Identify which cell holds the provided text, then report its [x, y] central coordinate. 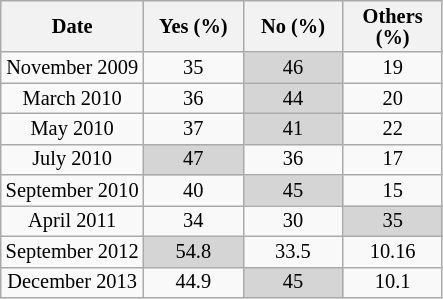
15 [393, 190]
20 [393, 98]
19 [393, 68]
Date [72, 26]
30 [293, 220]
17 [393, 160]
November 2009 [72, 68]
July 2010 [72, 160]
September 2012 [72, 252]
46 [293, 68]
May 2010 [72, 128]
April 2011 [72, 220]
54.8 [193, 252]
37 [193, 128]
No (%) [293, 26]
September 2010 [72, 190]
34 [193, 220]
33.5 [293, 252]
10.16 [393, 252]
Yes (%) [193, 26]
22 [393, 128]
40 [193, 190]
44 [293, 98]
44.9 [193, 282]
December 2013 [72, 282]
10.1 [393, 282]
March 2010 [72, 98]
41 [293, 128]
Others (%) [393, 26]
47 [193, 160]
